For the text-containing cell, return its midpoint in (x, y) coordinate format. 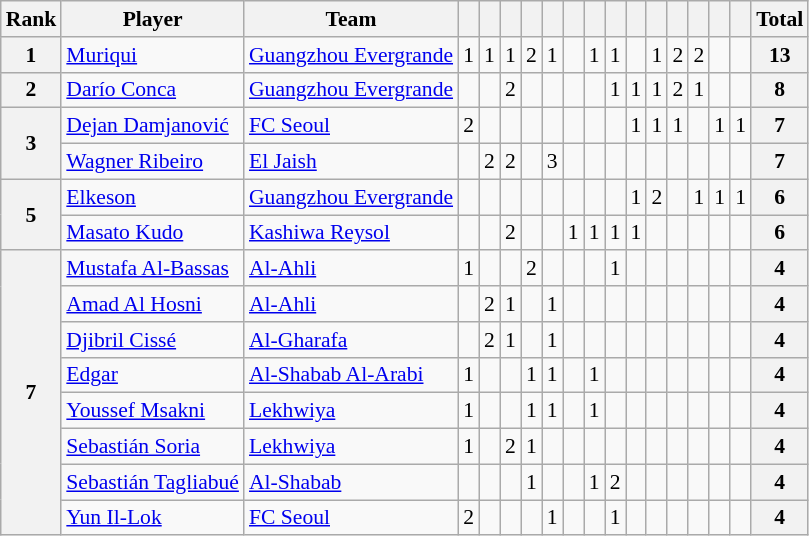
Kashiwa Reysol (351, 233)
5 (32, 214)
Muriqui (152, 55)
Al-Shabab (351, 482)
El Jaish (351, 162)
Elkeson (152, 197)
Team (351, 19)
Dejan Damjanović (152, 126)
Wagner Ribeiro (152, 162)
Djibril Cissé (152, 340)
Masato Kudo (152, 233)
Darío Conca (152, 90)
8 (780, 90)
Al-Gharafa (351, 340)
Sebastián Soria (152, 447)
Total (780, 19)
13 (780, 55)
Amad Al Hosni (152, 304)
Youssef Msakni (152, 411)
Sebastián Tagliabué (152, 482)
Al-Shabab Al-Arabi (351, 375)
Edgar (152, 375)
Mustafa Al-Bassas (152, 269)
Player (152, 19)
Rank (32, 19)
Yun Il-Lok (152, 518)
